Scan for the cell matching the given text and deliver its [x, y] coordinate at center. 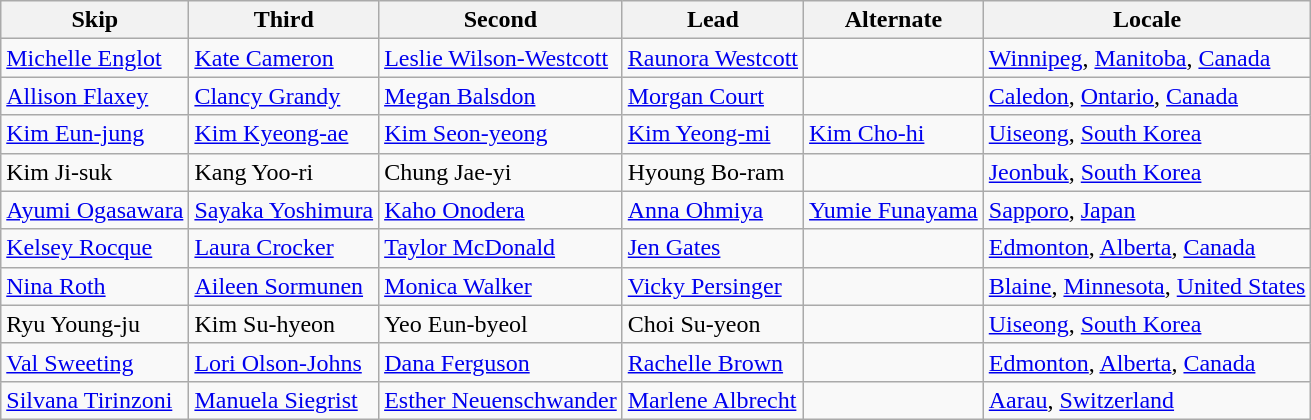
Anna Ohmiya [712, 210]
Chung Jae-yi [501, 172]
Aileen Sormunen [284, 286]
Kelsey Rocque [95, 248]
Monica Walker [501, 286]
Ryu Young-ju [95, 324]
Aarau, Switzerland [1147, 400]
Kaho Onodera [501, 210]
Esther Neuenschwander [501, 400]
Caledon, Ontario, Canada [1147, 96]
Third [284, 20]
Morgan Court [712, 96]
Vicky Persinger [712, 286]
Jen Gates [712, 248]
Kim Yeong-mi [712, 134]
Silvana Tirinzoni [95, 400]
Ayumi Ogasawara [95, 210]
Yeo Eun-byeol [501, 324]
Kim Su-hyeon [284, 324]
Sapporo, Japan [1147, 210]
Marlene Albrecht [712, 400]
Kim Ji-suk [95, 172]
Megan Balsdon [501, 96]
Kate Cameron [284, 58]
Kim Seon-yeong [501, 134]
Kim Kyeong-ae [284, 134]
Blaine, Minnesota, United States [1147, 286]
Kim Cho-hi [894, 134]
Rachelle Brown [712, 362]
Locale [1147, 20]
Taylor McDonald [501, 248]
Yumie Funayama [894, 210]
Lori Olson-Johns [284, 362]
Alternate [894, 20]
Manuela Siegrist [284, 400]
Kang Yoo-ri [284, 172]
Leslie Wilson-Westcott [501, 58]
Hyoung Bo-ram [712, 172]
Second [501, 20]
Allison Flaxey [95, 96]
Lead [712, 20]
Laura Crocker [284, 248]
Winnipeg, Manitoba, Canada [1147, 58]
Sayaka Yoshimura [284, 210]
Michelle Englot [95, 58]
Clancy Grandy [284, 96]
Jeonbuk, South Korea [1147, 172]
Nina Roth [95, 286]
Val Sweeting [95, 362]
Skip [95, 20]
Dana Ferguson [501, 362]
Raunora Westcott [712, 58]
Kim Eun-jung [95, 134]
Choi Su-yeon [712, 324]
